Output the [X, Y] coordinate of the center of the cell containing the given text.  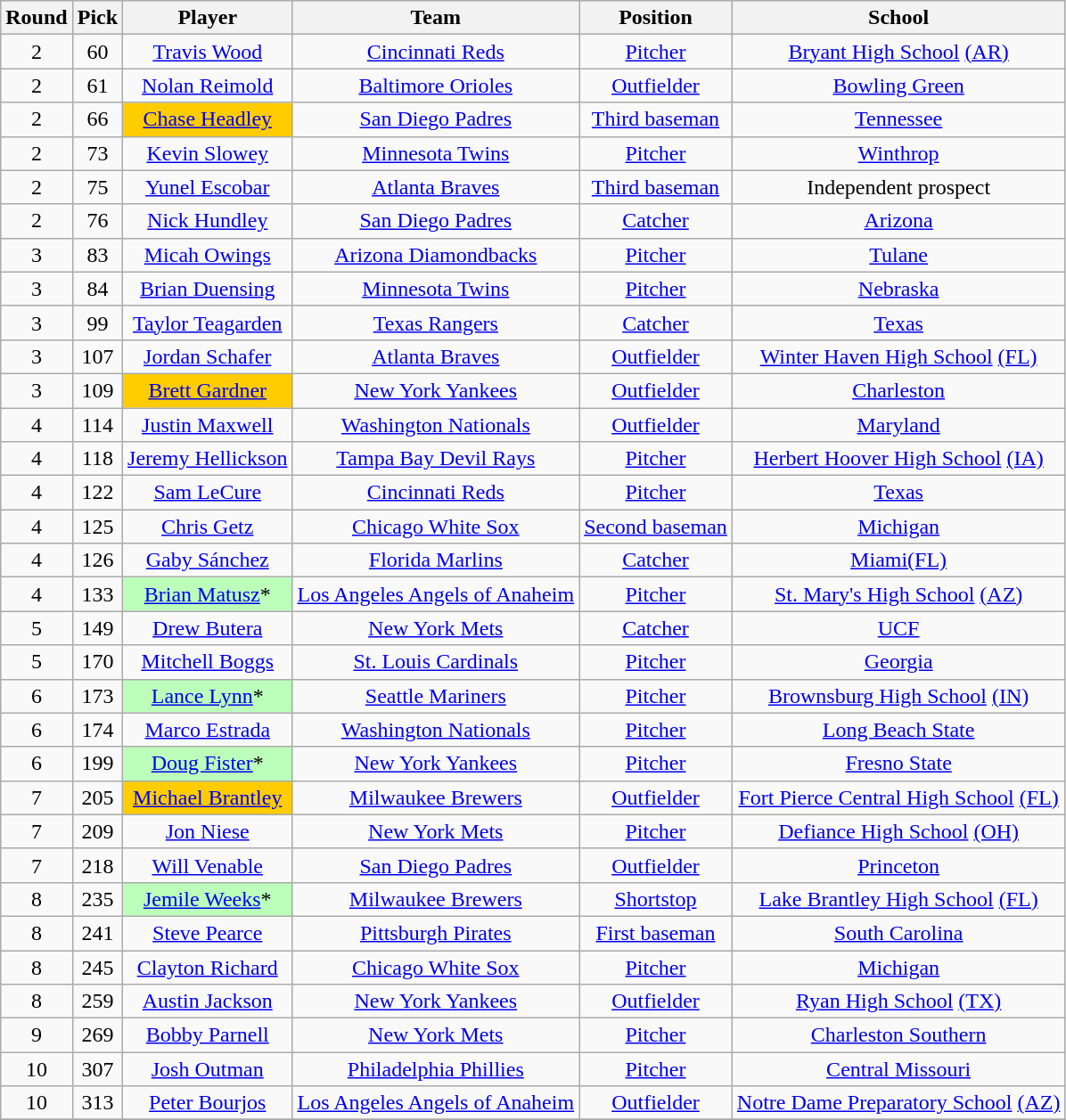
209 [97, 831]
218 [97, 865]
St. Louis Cardinals [436, 662]
269 [97, 1035]
109 [97, 390]
Drew Butera [208, 628]
Player [208, 18]
Arizona [898, 221]
83 [97, 255]
259 [97, 1001]
Second baseman [656, 527]
Josh Outman [208, 1069]
Seattle Mariners [436, 696]
First baseman [656, 933]
114 [97, 425]
107 [97, 356]
Georgia [898, 662]
Jemile Weeks* [208, 899]
Travis Wood [208, 52]
61 [97, 86]
170 [97, 662]
Princeton [898, 865]
122 [97, 493]
Herbert Hoover High School (IA) [898, 459]
Defiance High School (OH) [898, 831]
Chase Headley [208, 119]
Jon Niese [208, 831]
Brett Gardner [208, 390]
307 [97, 1069]
Austin Jackson [208, 1001]
241 [97, 933]
Tennessee [898, 119]
Bowling Green [898, 86]
Kevin Slowey [208, 153]
Justin Maxwell [208, 425]
Micah Owings [208, 255]
Texas Rangers [436, 323]
Team [436, 18]
St. Mary's High School (AZ) [898, 594]
Jeremy Hellickson [208, 459]
Jordan Schafer [208, 356]
UCF [898, 628]
Nolan Reimold [208, 86]
Central Missouri [898, 1069]
Clayton Richard [208, 967]
Brian Duensing [208, 289]
Charleston Southern [898, 1035]
Maryland [898, 425]
Bobby Parnell [208, 1035]
Winter Haven High School (FL) [898, 356]
Winthrop [898, 153]
Doug Fister* [208, 764]
235 [97, 899]
Nick Hundley [208, 221]
Nebraska [898, 289]
Steve Pearce [208, 933]
99 [97, 323]
313 [97, 1103]
118 [97, 459]
Arizona Diamondbacks [436, 255]
Ryan High School (TX) [898, 1001]
Michael Brantley [208, 797]
Independent prospect [898, 187]
Peter Bourjos [208, 1103]
199 [97, 764]
Lake Brantley High School (FL) [898, 899]
Notre Dame Preparatory School (AZ) [898, 1103]
126 [97, 560]
Pittsburgh Pirates [436, 933]
Lance Lynn* [208, 696]
Mitchell Boggs [208, 662]
Miami(FL) [898, 560]
Florida Marlins [436, 560]
Philadelphia Phillies [436, 1069]
173 [97, 696]
Fort Pierce Central High School (FL) [898, 797]
Tulane [898, 255]
Position [656, 18]
Marco Estrada [208, 730]
Tampa Bay Devil Rays [436, 459]
Gaby Sánchez [208, 560]
Brian Matusz* [208, 594]
Shortstop [656, 899]
60 [97, 52]
205 [97, 797]
73 [97, 153]
75 [97, 187]
Long Beach State [898, 730]
Fresno State [898, 764]
Will Venable [208, 865]
Bryant High School (AR) [898, 52]
66 [97, 119]
9 [37, 1035]
Charleston [898, 390]
245 [97, 967]
Chris Getz [208, 527]
Brownsburg High School (IN) [898, 696]
South Carolina [898, 933]
76 [97, 221]
Yunel Escobar [208, 187]
149 [97, 628]
174 [97, 730]
Round [37, 18]
Taylor Teagarden [208, 323]
125 [97, 527]
84 [97, 289]
Sam LeCure [208, 493]
Baltimore Orioles [436, 86]
School [898, 18]
133 [97, 594]
Pick [97, 18]
